Provide the [X, Y] coordinate of the cell's center where the given text is located.  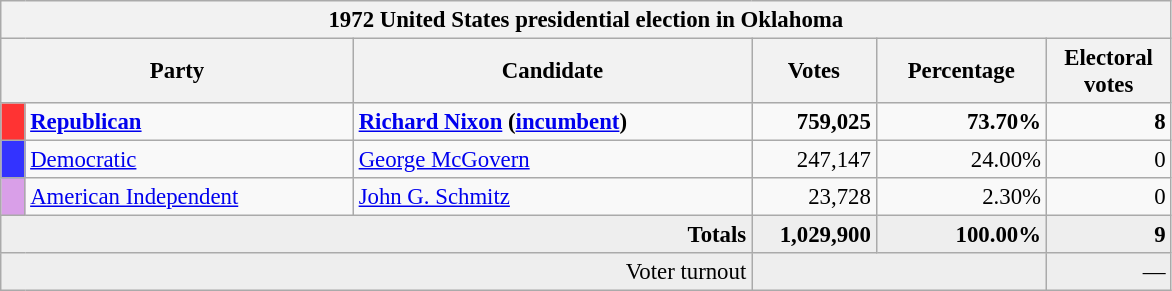
247,147 [814, 160]
100.00% [961, 235]
1,029,900 [814, 235]
Percentage [961, 72]
Democratic [189, 160]
Richard Nixon (incumbent) [552, 122]
9 [1108, 235]
Party [178, 72]
Candidate [552, 72]
Votes [814, 72]
24.00% [961, 160]
American Independent [189, 197]
Republican [189, 122]
1972 United States presidential election in Oklahoma [586, 20]
2.30% [961, 197]
23,728 [814, 197]
Totals [376, 235]
759,025 [814, 122]
8 [1108, 122]
Electoral votes [1108, 72]
George McGovern [552, 160]
John G. Schmitz [552, 197]
73.70% [961, 122]
